For the text-containing cell, return its midpoint in (X, Y) coordinate format. 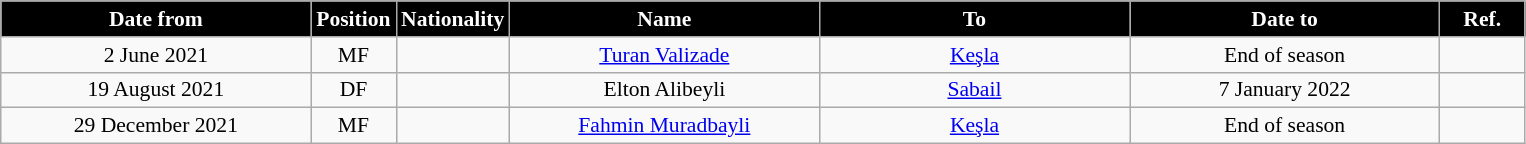
Ref. (1482, 19)
19 August 2021 (156, 90)
Elton Alibeyli (664, 90)
Date to (1285, 19)
Name (664, 19)
7 January 2022 (1285, 90)
2 June 2021 (156, 55)
Sabail (974, 90)
Turan Valizade (664, 55)
To (974, 19)
Position (354, 19)
29 December 2021 (156, 126)
Nationality (452, 19)
DF (354, 90)
Fahmin Muradbayli (664, 126)
Date from (156, 19)
